Identify which cell holds the provided text, then report its (X, Y) central coordinate. 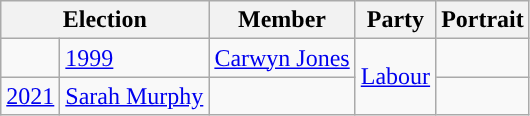
Sarah Murphy (134, 96)
1999 (134, 58)
Member (282, 20)
Portrait (483, 20)
Carwyn Jones (282, 58)
2021 (30, 96)
Party (395, 20)
Election (105, 20)
Labour (395, 77)
